Scan for the cell matching the given text and deliver its [X, Y] coordinate at center. 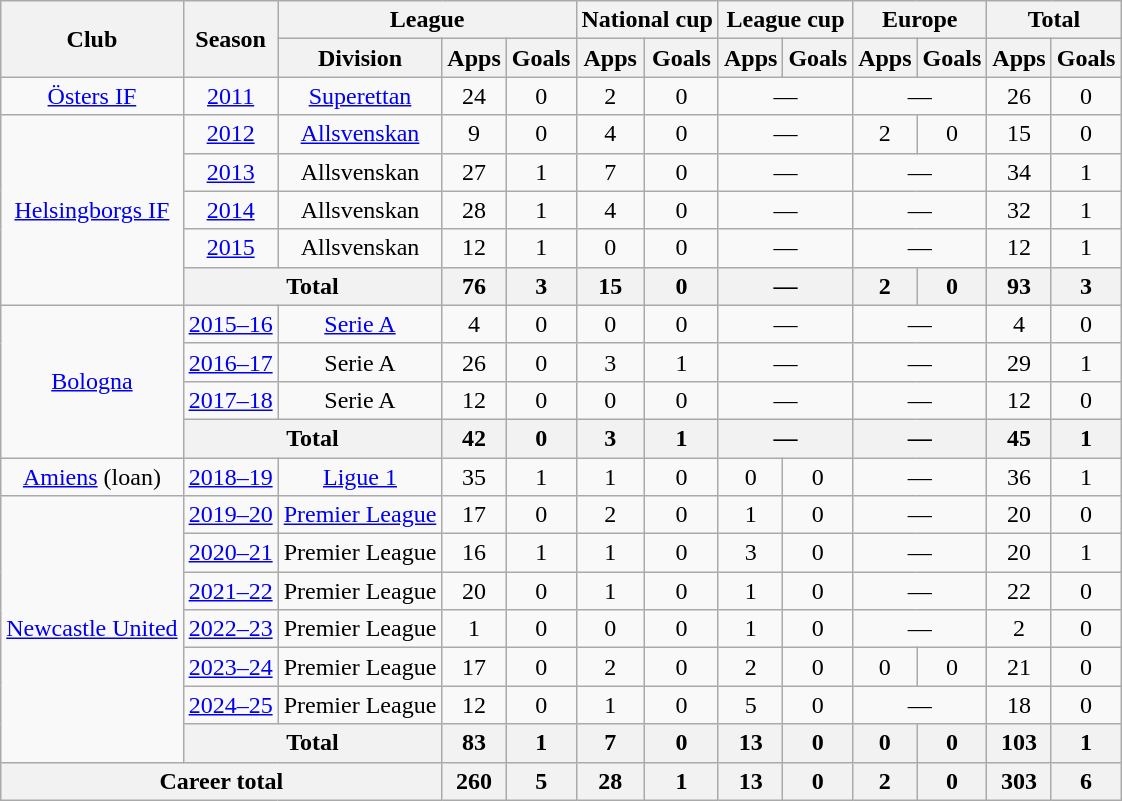
2017–18 [230, 400]
Östers IF [92, 96]
2020–21 [230, 553]
Career total [222, 781]
Division [360, 58]
93 [1019, 286]
16 [474, 553]
2013 [230, 172]
2024–25 [230, 705]
18 [1019, 705]
35 [474, 477]
Bologna [92, 381]
27 [474, 172]
303 [1019, 781]
9 [474, 134]
Newcastle United [92, 629]
2014 [230, 210]
2016–17 [230, 362]
Season [230, 39]
2021–22 [230, 591]
45 [1019, 438]
83 [474, 743]
Helsingborgs IF [92, 210]
42 [474, 438]
29 [1019, 362]
2015–16 [230, 324]
2023–24 [230, 667]
36 [1019, 477]
2012 [230, 134]
24 [474, 96]
League [427, 20]
League cup [785, 20]
2022–23 [230, 629]
2015 [230, 248]
34 [1019, 172]
Europe [920, 20]
32 [1019, 210]
Amiens (loan) [92, 477]
76 [474, 286]
22 [1019, 591]
21 [1019, 667]
260 [474, 781]
Club [92, 39]
2018–19 [230, 477]
Ligue 1 [360, 477]
2011 [230, 96]
103 [1019, 743]
2019–20 [230, 515]
Superettan [360, 96]
National cup [647, 20]
6 [1086, 781]
